Locate the cell with the specified text and output its (x, y) center coordinate. 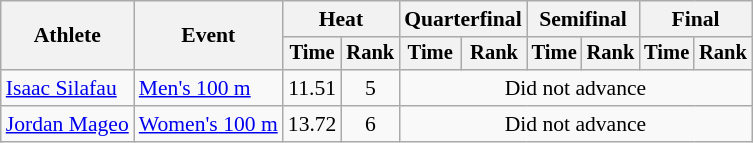
Event (208, 36)
Quarterfinal (463, 19)
Final (695, 19)
6 (370, 124)
Athlete (68, 36)
11.51 (312, 88)
Semifinal (583, 19)
Jordan Mageo (68, 124)
5 (370, 88)
Isaac Silafau (68, 88)
Women's 100 m (208, 124)
Heat (341, 19)
Men's 100 m (208, 88)
13.72 (312, 124)
